Determine the [X, Y] coordinate at the center of the cell enclosing the given text.  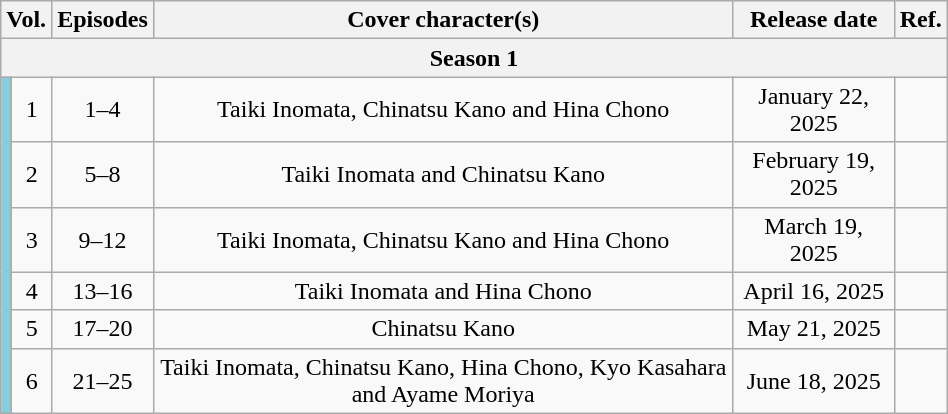
March 19, 2025 [814, 240]
Cover character(s) [443, 20]
2 [32, 174]
3 [32, 240]
April 16, 2025 [814, 291]
Taiki Inomata and Hina Chono [443, 291]
5 [32, 329]
4 [32, 291]
Taiki Inomata and Chinatsu Kano [443, 174]
Taiki Inomata, Chinatsu Kano, Hina Chono, Kyo Kasahara and Ayame Moriya [443, 380]
13–16 [103, 291]
Episodes [103, 20]
January 22, 2025 [814, 110]
1 [32, 110]
Ref. [920, 20]
Release date [814, 20]
9–12 [103, 240]
1–4 [103, 110]
21–25 [103, 380]
Vol. [26, 20]
Chinatsu Kano [443, 329]
June 18, 2025 [814, 380]
17–20 [103, 329]
May 21, 2025 [814, 329]
Season 1 [474, 58]
6 [32, 380]
5–8 [103, 174]
February 19, 2025 [814, 174]
